Return [X, Y] of the center of cell containing provided text 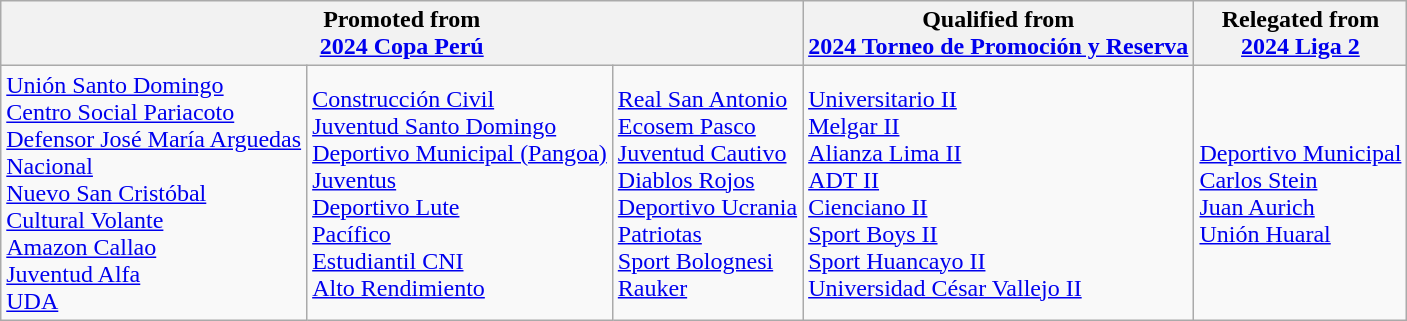
Qualified from2024 Torneo de Promoción y Reserva [998, 34]
Universitario II Melgar II Alianza Lima II ADT II Cienciano II Sport Boys II Sport Huancayo II Universidad César Vallejo II [998, 193]
Real San Antonio Ecosem Pasco Juventud Cautivo Diablos Rojos Deportivo Ucrania Patriotas Sport Bolognesi Rauker [707, 193]
Relegated from2024 Liga 2 [1300, 34]
Promoted from2024 Copa Perú [402, 34]
Construcción Civil Juventud Santo Domingo Deportivo Municipal (Pangoa) Juventus Deportivo Lute Pacífico Estudiantil CNI Alto Rendimiento [460, 193]
Deportivo Municipal Carlos Stein Juan Aurich Unión Huaral [1300, 193]
